Provide the [x, y] coordinate of the cell's center where the given text is located.  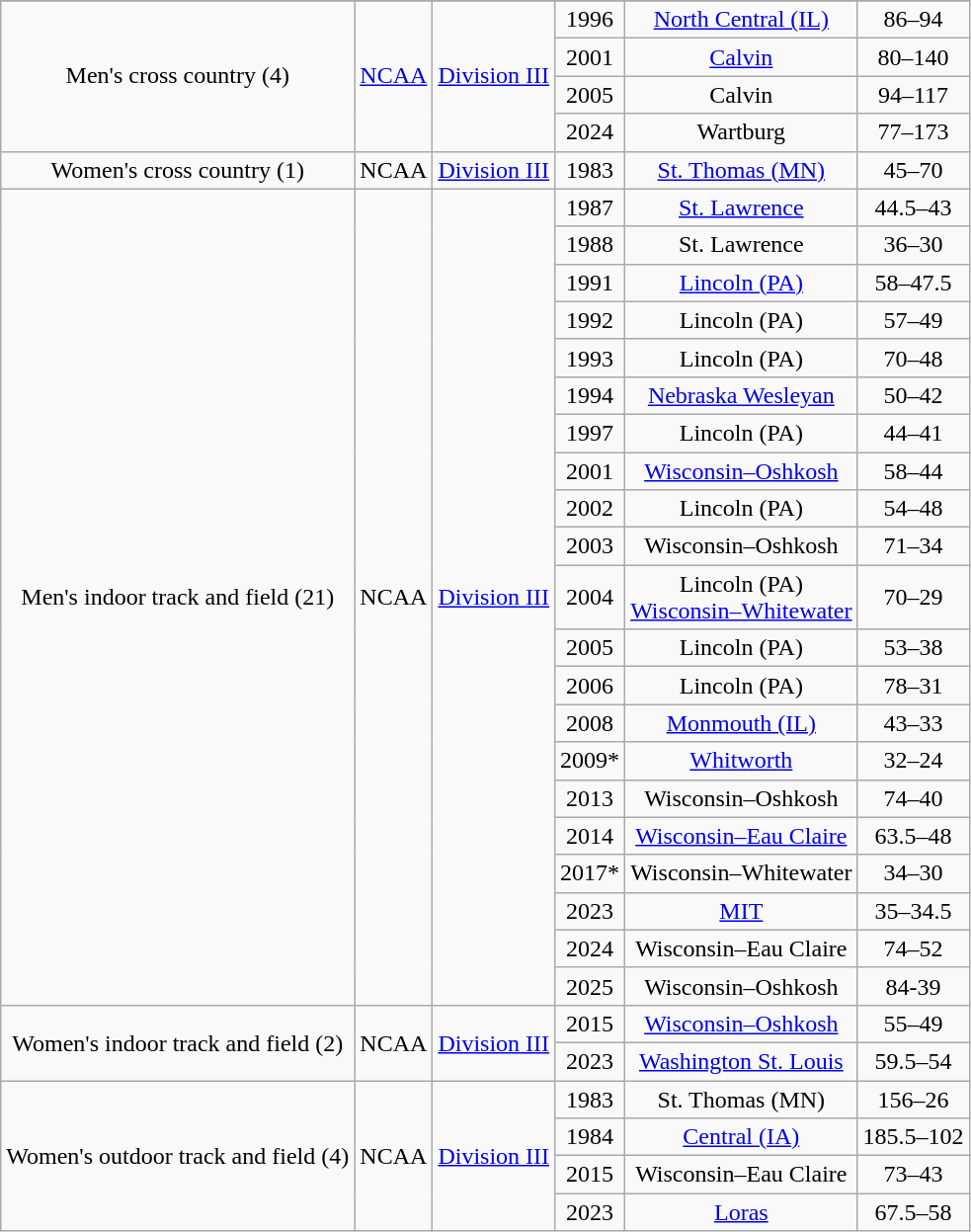
North Central (IL) [741, 20]
2008 [591, 723]
1994 [591, 395]
1987 [591, 207]
1993 [591, 358]
Washington St. Louis [741, 1061]
67.5–58 [913, 1212]
45–70 [913, 170]
2013 [591, 798]
77–173 [913, 132]
Loras [741, 1212]
2025 [591, 986]
Women's outdoor track and field (4) [178, 1156]
54–48 [913, 509]
2009* [591, 761]
2004 [591, 597]
43–33 [913, 723]
2003 [591, 546]
Wartburg [741, 132]
84-39 [913, 986]
50–42 [913, 395]
36–30 [913, 245]
185.5–102 [913, 1137]
Monmouth (IL) [741, 723]
1996 [591, 20]
Central (IA) [741, 1137]
1992 [591, 320]
74–40 [913, 798]
70–29 [913, 597]
57–49 [913, 320]
156–26 [913, 1100]
94–117 [913, 95]
35–34.5 [913, 911]
44–41 [913, 433]
53–38 [913, 648]
2017* [591, 873]
34–30 [913, 873]
2006 [591, 686]
59.5–54 [913, 1061]
1988 [591, 245]
1984 [591, 1137]
80–140 [913, 57]
Wisconsin–Whitewater [741, 873]
70–48 [913, 358]
58–44 [913, 471]
1997 [591, 433]
63.5–48 [913, 836]
32–24 [913, 761]
2002 [591, 509]
Lincoln (PA)Wisconsin–Whitewater [741, 597]
58–47.5 [913, 283]
74–52 [913, 948]
Men's cross country (4) [178, 76]
Nebraska Wesleyan [741, 395]
86–94 [913, 20]
Whitworth [741, 761]
Women's cross country (1) [178, 170]
71–34 [913, 546]
78–31 [913, 686]
MIT [741, 911]
55–49 [913, 1024]
Men's indoor track and field (21) [178, 597]
Women's indoor track and field (2) [178, 1042]
1991 [591, 283]
2014 [591, 836]
44.5–43 [913, 207]
73–43 [913, 1175]
